Determine the (x, y) coordinate at the center of the cell enclosing the given text.  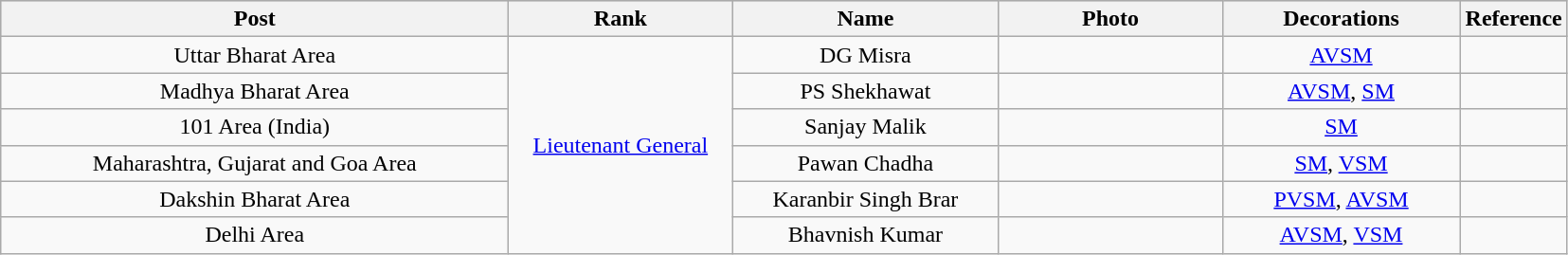
Name (866, 19)
Decorations (1342, 19)
Sanjay Malik (866, 127)
DG Misra (866, 55)
Madhya Bharat Area (255, 91)
AVSM (1342, 55)
Pawan Chadha (866, 163)
Rank (621, 19)
101 Area (India) (255, 127)
PS Shekhawat (866, 91)
Dakshin Bharat Area (255, 199)
AVSM, SM (1342, 91)
Photo (1110, 19)
Delhi Area (255, 235)
Maharashtra, Gujarat and Goa Area (255, 163)
Post (255, 19)
PVSM, AVSM (1342, 199)
Reference (1514, 19)
Karanbir Singh Brar (866, 199)
Uttar Bharat Area (255, 55)
SM, VSM (1342, 163)
Lieutenant General (621, 145)
SM (1342, 127)
AVSM, VSM (1342, 235)
Bhavnish Kumar (866, 235)
